Output the [x, y] coordinate of the center of the cell containing the given text.  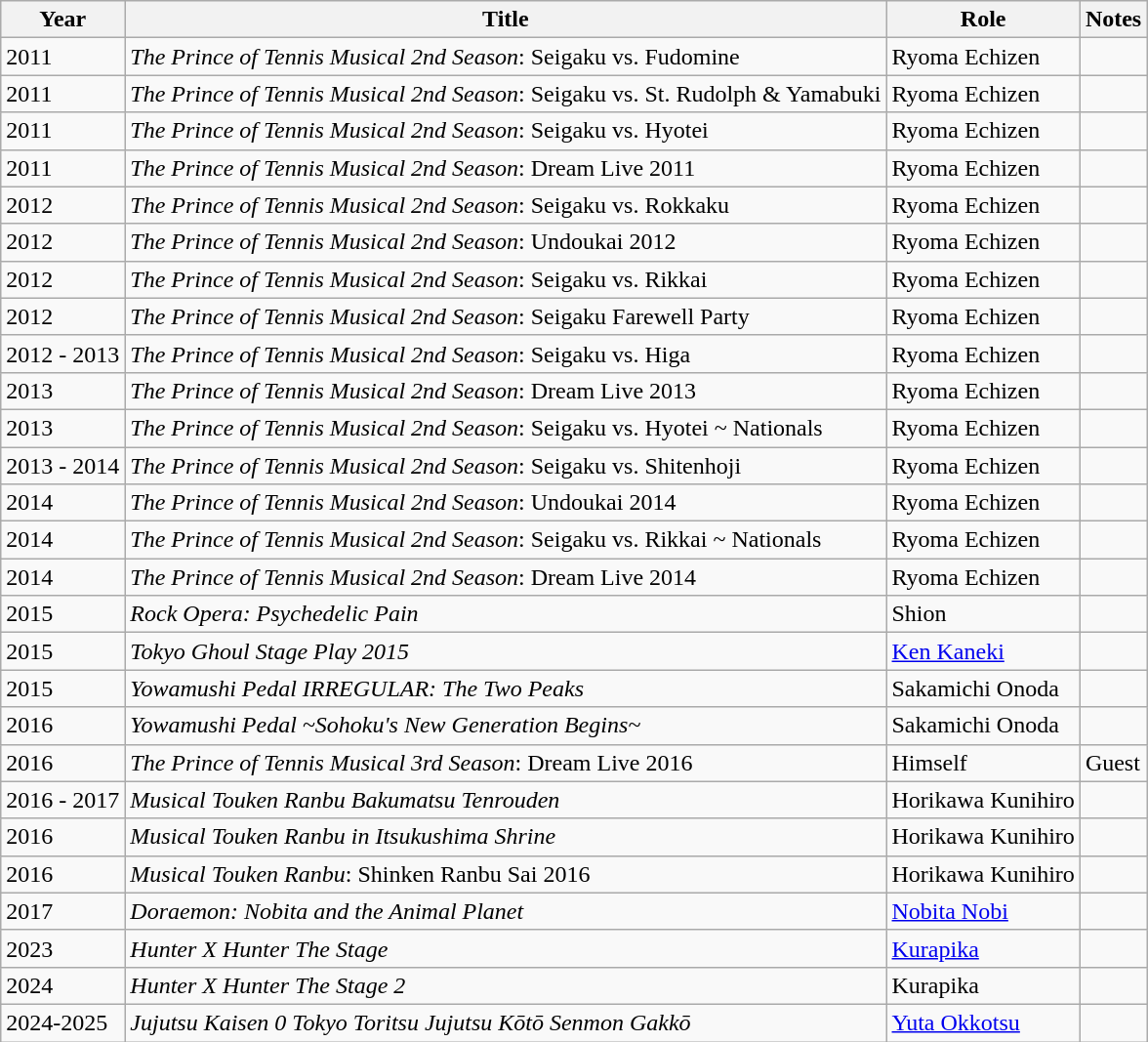
The Prince of Tennis Musical 2nd Season: Seigaku vs. Fudomine [506, 57]
Hunter X Hunter The Stage 2 [506, 985]
Yowamushi Pedal IRREGULAR: The Two Peaks [506, 688]
The Prince of Tennis Musical 2nd Season: Seigaku vs. Hyotei ~ Nationals [506, 428]
Yuta Okkotsu [983, 1022]
Rock Opera: Psychedelic Pain [506, 614]
Musical Touken Ranbu in Itsukushima Shrine [506, 837]
The Prince of Tennis Musical 2nd Season: Seigaku Farewell Party [506, 316]
The Prince of Tennis Musical 2nd Season: Seigaku vs. Rikkai [506, 279]
Notes [1113, 20]
The Prince of Tennis Musical 2nd Season: Seigaku vs. Hyotei [506, 131]
The Prince of Tennis Musical 2nd Season: Seigaku vs. Shitenhoji [506, 466]
The Prince of Tennis Musical 2nd Season: Dream Live 2014 [506, 577]
Guest [1113, 763]
The Prince of Tennis Musical 2nd Season: Dream Live 2011 [506, 168]
Nobita Nobi [983, 911]
Musical Touken Ranbu Bakumatsu Tenrouden [506, 800]
Jujutsu Kaisen 0 Tokyo Toritsu Jujutsu Kōtō Senmon Gakkō [506, 1022]
Yowamushi Pedal ~Sohoku's New Generation Begins~ [506, 726]
Year [62, 20]
The Prince of Tennis Musical 2nd Season: Seigaku vs. St. Rudolph & Yamabuki [506, 94]
Shion [983, 614]
Role [983, 20]
Musical Touken Ranbu: Shinken Ranbu Sai 2016 [506, 874]
2016 - 2017 [62, 800]
The Prince of Tennis Musical 2nd Season: Seigaku vs. Rokkaku [506, 205]
2024 [62, 985]
Title [506, 20]
The Prince of Tennis Musical 3rd Season: Dream Live 2016 [506, 763]
2023 [62, 948]
Himself [983, 763]
The Prince of Tennis Musical 2nd Season: Undoukai 2012 [506, 242]
2012 - 2013 [62, 354]
The Prince of Tennis Musical 2nd Season: Dream Live 2013 [506, 391]
Tokyo Ghoul Stage Play 2015 [506, 651]
The Prince of Tennis Musical 2nd Season: Seigaku vs. Rikkai ~ Nationals [506, 540]
Doraemon: Nobita and the Animal Planet [506, 911]
The Prince of Tennis Musical 2nd Season: Seigaku vs. Higa [506, 354]
Ken Kaneki [983, 651]
2024-2025 [62, 1022]
The Prince of Tennis Musical 2nd Season: Undoukai 2014 [506, 503]
2017 [62, 911]
2013 - 2014 [62, 466]
Hunter X Hunter The Stage [506, 948]
